Return the [x, y] coordinate for the center point of the cell that contains the specified text.  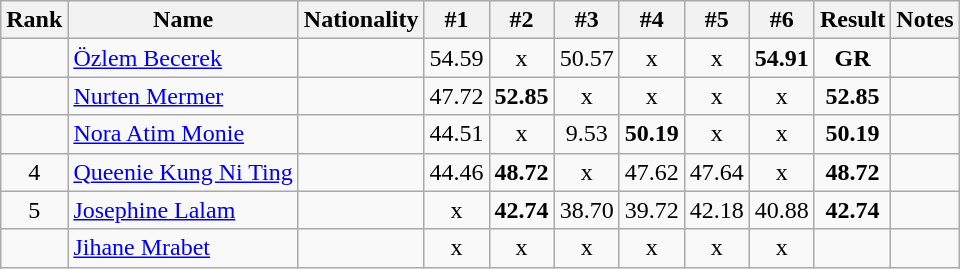
47.72 [456, 96]
Josephine Lalam [183, 210]
54.59 [456, 58]
#6 [782, 20]
5 [34, 210]
47.64 [716, 172]
50.57 [586, 58]
#2 [522, 20]
Rank [34, 20]
39.72 [652, 210]
#4 [652, 20]
Nationality [361, 20]
Jihane Mrabet [183, 248]
47.62 [652, 172]
Nora Atim Monie [183, 134]
4 [34, 172]
Notes [925, 20]
Name [183, 20]
Nurten Mermer [183, 96]
#1 [456, 20]
54.91 [782, 58]
40.88 [782, 210]
44.46 [456, 172]
Result [852, 20]
Özlem Becerek [183, 58]
42.18 [716, 210]
44.51 [456, 134]
#3 [586, 20]
GR [852, 58]
9.53 [586, 134]
#5 [716, 20]
Queenie Kung Ni Ting [183, 172]
38.70 [586, 210]
